From the cell containing the given text, extract its center point as [X, Y] coordinate. 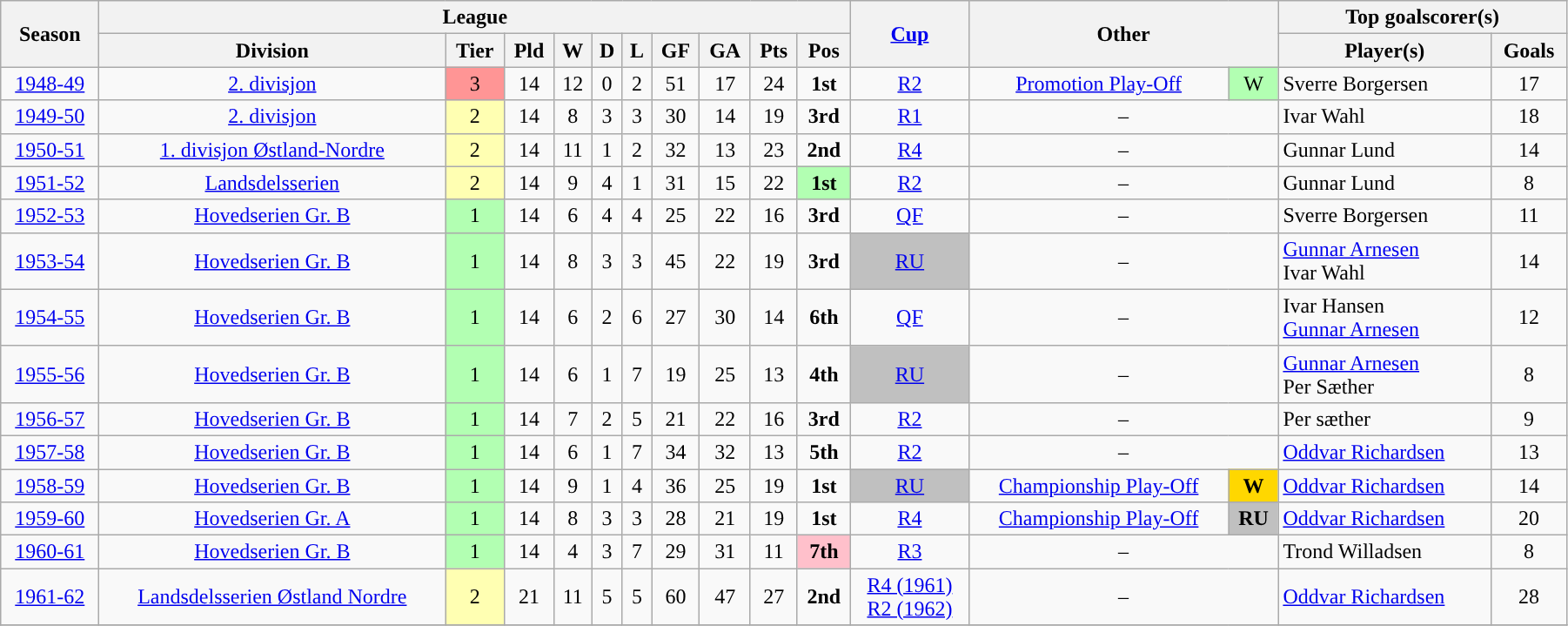
1948-49 [50, 84]
1957-58 [50, 452]
18 [1530, 117]
Ivar Hansen Gunnar Arnesen [1385, 317]
Gunnar Arnesen Ivar Wahl [1385, 261]
League [475, 17]
Hovedserien Gr. A [272, 519]
D [607, 50]
Player(s) [1385, 50]
47 [725, 597]
1954-55 [50, 317]
R1 [910, 117]
1. divisjon Østland-Nordre [272, 150]
1949-50 [50, 117]
51 [675, 84]
Tier [475, 50]
1952-53 [50, 216]
GF [675, 50]
GA [725, 50]
1955-56 [50, 374]
Landsdelsserien [272, 183]
1951-52 [50, 183]
Per sæther [1385, 419]
Pld [529, 50]
Trond Willadsen [1385, 552]
Landsdelsserien Østland Nordre [272, 597]
R3 [910, 552]
Goals [1530, 50]
20 [1530, 519]
1953-54 [50, 261]
R4 (1961)R2 (1962) [910, 597]
24 [773, 84]
7th [824, 552]
Cup [910, 34]
0 [607, 84]
45 [675, 261]
Division [272, 50]
Gunnar Arnesen Per Sæther [1385, 374]
36 [675, 485]
1961-62 [50, 597]
Season [50, 34]
4th [824, 374]
Pos [824, 50]
15 [725, 183]
Pts [773, 50]
Top goalscorer(s) [1423, 17]
1956-57 [50, 419]
23 [773, 150]
1958-59 [50, 485]
34 [675, 452]
60 [675, 597]
Other [1123, 34]
1959-60 [50, 519]
1950-51 [50, 150]
Promotion Play-Off [1098, 84]
29 [675, 552]
1960-61 [50, 552]
6th [824, 317]
L [637, 50]
Ivar Wahl [1385, 117]
5th [824, 452]
